Return (x, y) of the center of cell containing provided text 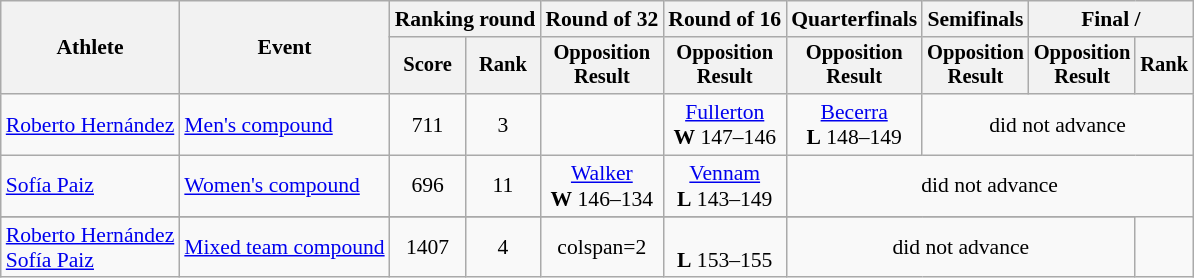
Final / (1111, 19)
3 (502, 124)
BecerraL 148–149 (854, 124)
Women's compound (284, 186)
Roberto Hernández (90, 124)
696 (428, 186)
Quarterfinals (854, 19)
11 (502, 186)
VennamL 143–149 (724, 186)
Semifinals (976, 19)
WalkerW 146–134 (602, 186)
colspan=2 (602, 248)
L 153–155 (724, 248)
Round of 16 (724, 19)
Event (284, 48)
1407 (428, 248)
Roberto HernándezSofía Paiz (90, 248)
Mixed team compound (284, 248)
Sofía Paiz (90, 186)
Men's compound (284, 124)
711 (428, 124)
Ranking round (466, 19)
Score (428, 66)
4 (502, 248)
FullertonW 147–146 (724, 124)
Athlete (90, 48)
Round of 32 (602, 19)
